Scan for the cell matching the given text and deliver its (X, Y) coordinate at center. 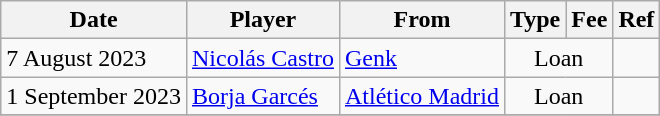
From (422, 20)
Type (536, 20)
Genk (422, 58)
Date (94, 20)
Atlético Madrid (422, 96)
Borja Garcés (262, 96)
7 August 2023 (94, 58)
1 September 2023 (94, 96)
Player (262, 20)
Fee (590, 20)
Nicolás Castro (262, 58)
Ref (636, 20)
